Search for the cell housing the specified text and yield its [X, Y] center coordinate. 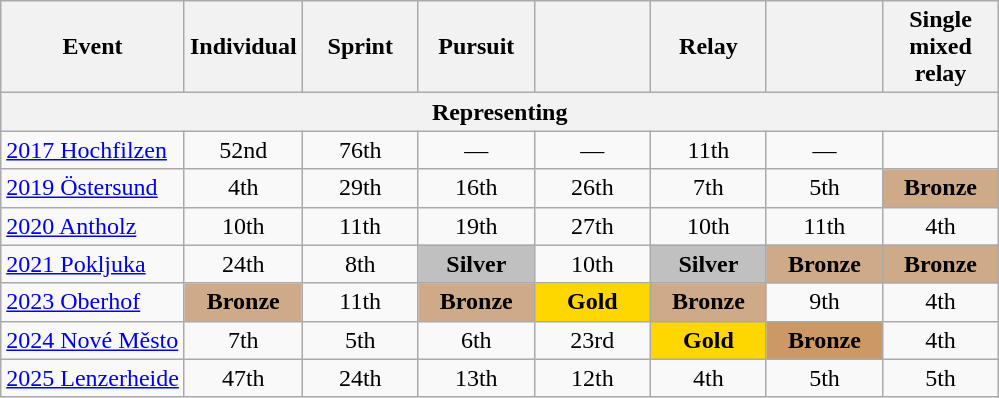
29th [360, 188]
23rd [592, 340]
8th [360, 264]
Individual [243, 47]
26th [592, 188]
19th [476, 226]
2019 Östersund [93, 188]
2025 Lenzerheide [93, 378]
12th [592, 378]
47th [243, 378]
Single mixed relay [941, 47]
Relay [708, 47]
2020 Antholz [93, 226]
2017 Hochfilzen [93, 150]
2023 Oberhof [93, 302]
Sprint [360, 47]
13th [476, 378]
27th [592, 226]
76th [360, 150]
2021 Pokljuka [93, 264]
16th [476, 188]
2024 Nové Město [93, 340]
Pursuit [476, 47]
Event [93, 47]
6th [476, 340]
Representing [500, 112]
9th [824, 302]
52nd [243, 150]
